Scan for the cell matching the given text and deliver its [x, y] coordinate at center. 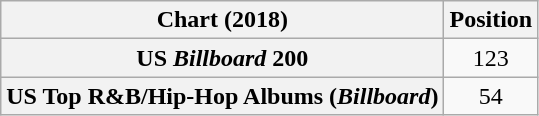
Chart (2018) [222, 20]
123 [491, 58]
Position [491, 20]
54 [491, 96]
US Billboard 200 [222, 58]
US Top R&B/Hip-Hop Albums (Billboard) [222, 96]
